For the text-containing cell, return its midpoint in [x, y] coordinate format. 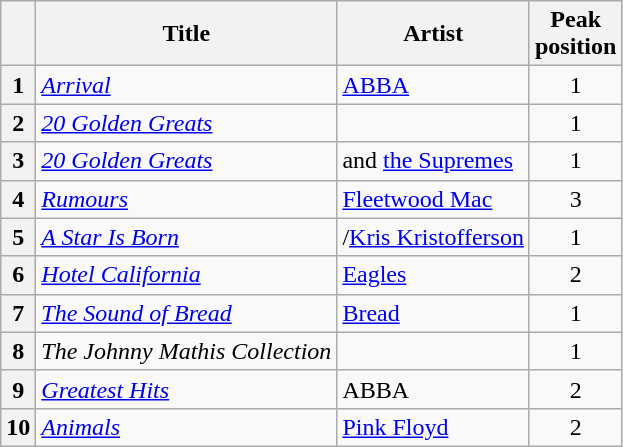
A Star Is Born [186, 237]
The Sound of Bread [186, 313]
6 [18, 275]
Arrival [186, 85]
8 [18, 351]
Eagles [434, 275]
7 [18, 313]
10 [18, 427]
9 [18, 389]
and the Supremes [434, 161]
Artist [434, 34]
Title [186, 34]
Bread [434, 313]
Pink Floyd [434, 427]
Peakposition [575, 34]
/Kris Kristofferson [434, 237]
Animals [186, 427]
Rumours [186, 199]
The Johnny Mathis Collection [186, 351]
Hotel California [186, 275]
Fleetwood Mac [434, 199]
5 [18, 237]
4 [18, 199]
Greatest Hits [186, 389]
